Output the [X, Y] coordinate of the center of the cell containing the given text.  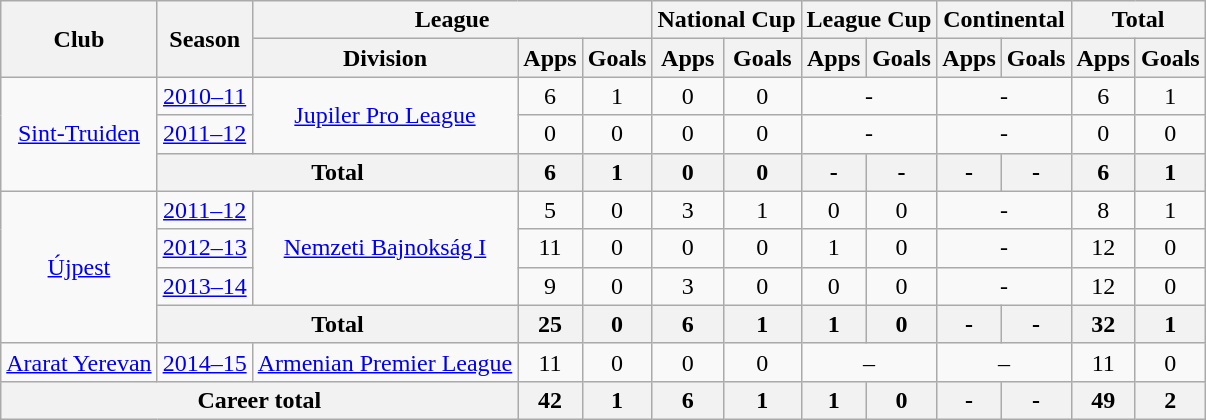
2012–13 [204, 248]
Armenian Premier League [385, 362]
Jupiler Pro League [385, 115]
49 [1103, 400]
2 [1170, 400]
League [452, 20]
Division [385, 58]
5 [550, 210]
Club [79, 39]
2013–14 [204, 286]
League Cup [869, 20]
2010–11 [204, 96]
Continental [1004, 20]
42 [550, 400]
Career total [260, 400]
9 [550, 286]
Nemzeti Bajnokság I [385, 248]
Sint-Truiden [79, 134]
Season [204, 39]
Ararat Yerevan [79, 362]
Újpest [79, 267]
8 [1103, 210]
25 [550, 324]
2014–15 [204, 362]
National Cup [726, 20]
32 [1103, 324]
